Return the [X, Y] coordinate for the center point of the cell that contains the specified text.  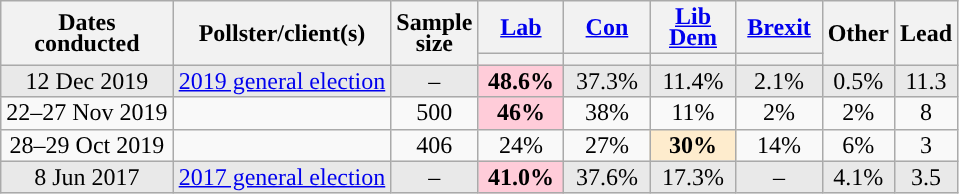
Pollster/client(s) [282, 33]
37.3% [607, 81]
2017 general election [282, 177]
48.6% [521, 81]
Samplesize [434, 33]
500 [434, 113]
30% [693, 145]
Lead [926, 33]
3.5 [926, 177]
11.4% [693, 81]
22–27 Nov 2019 [87, 113]
2.1% [779, 81]
41.0% [521, 177]
3 [926, 145]
11.3 [926, 81]
Con [607, 28]
Lab [521, 28]
Brexit [779, 28]
8 [926, 113]
46% [521, 113]
0.5% [858, 81]
6% [858, 145]
24% [521, 145]
37.6% [607, 177]
27% [607, 145]
11% [693, 113]
38% [607, 113]
28–29 Oct 2019 [87, 145]
Other [858, 33]
406 [434, 145]
4.1% [858, 177]
2019 general election [282, 81]
8 Jun 2017 [87, 177]
Lib Dem [693, 28]
17.3% [693, 177]
12 Dec 2019 [87, 81]
Datesconducted [87, 33]
14% [779, 145]
